Pinpoint the cell where the given text exists, returning its (x, y) midpoint coordinate. 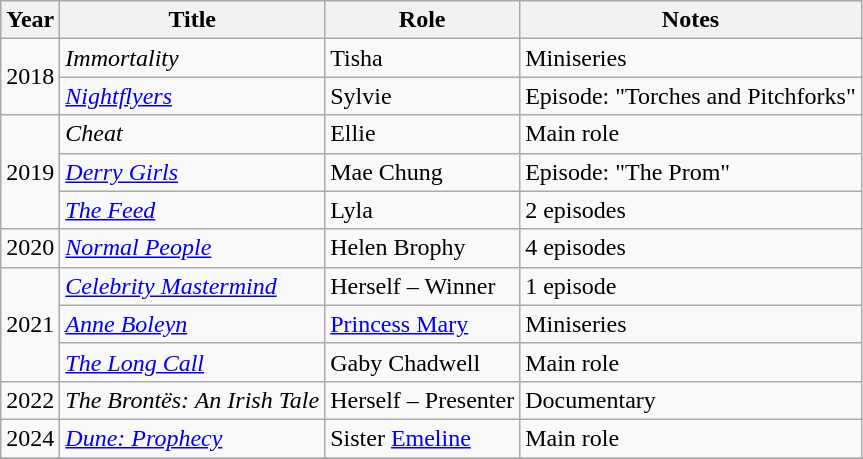
Ellie (422, 134)
Sylvie (422, 96)
The Brontës: An Irish Tale (192, 400)
2 episodes (691, 210)
2020 (30, 248)
Tisha (422, 58)
Gaby Chadwell (422, 362)
Episode: "The Prom" (691, 172)
2024 (30, 438)
The Feed (192, 210)
2018 (30, 77)
Anne Boleyn (192, 324)
Helen Brophy (422, 248)
Mae Chung (422, 172)
Nightflyers (192, 96)
Notes (691, 20)
Herself – Winner (422, 286)
The Long Call (192, 362)
4 episodes (691, 248)
Derry Girls (192, 172)
Normal People (192, 248)
Title (192, 20)
Lyla (422, 210)
2021 (30, 324)
Immortality (192, 58)
2019 (30, 172)
Sister Emeline (422, 438)
Episode: "Torches and Pitchforks" (691, 96)
Year (30, 20)
Cheat (192, 134)
Celebrity Mastermind (192, 286)
2022 (30, 400)
1 episode (691, 286)
Role (422, 20)
Dune: Prophecy (192, 438)
Documentary (691, 400)
Princess Mary (422, 324)
Herself – Presenter (422, 400)
